Pinpoint the cell where the given text exists, returning its [X, Y] midpoint coordinate. 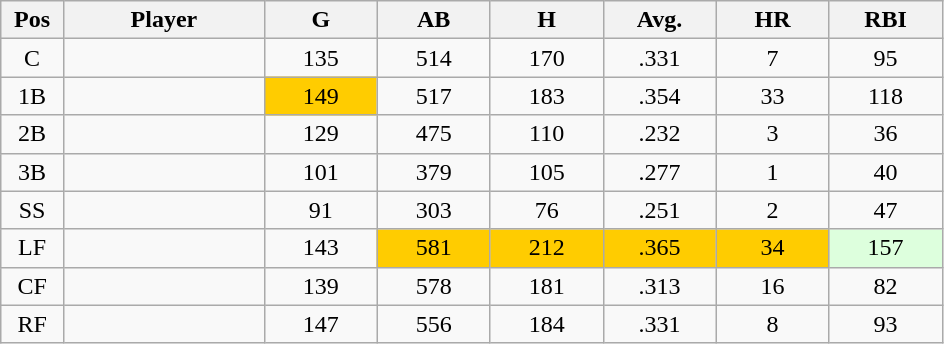
184 [546, 324]
SS [32, 210]
183 [546, 96]
HR [772, 20]
303 [434, 210]
578 [434, 286]
.251 [660, 210]
514 [434, 58]
129 [320, 134]
47 [886, 210]
91 [320, 210]
16 [772, 286]
36 [886, 134]
149 [320, 96]
.313 [660, 286]
G [320, 20]
157 [886, 248]
3B [32, 172]
93 [886, 324]
147 [320, 324]
CF [32, 286]
7 [772, 58]
C [32, 58]
3 [772, 134]
RF [32, 324]
101 [320, 172]
212 [546, 248]
556 [434, 324]
135 [320, 58]
RBI [886, 20]
581 [434, 248]
76 [546, 210]
LF [32, 248]
.232 [660, 134]
H [546, 20]
1 [772, 172]
139 [320, 286]
170 [546, 58]
40 [886, 172]
.365 [660, 248]
1B [32, 96]
143 [320, 248]
181 [546, 286]
517 [434, 96]
475 [434, 134]
8 [772, 324]
.354 [660, 96]
AB [434, 20]
118 [886, 96]
33 [772, 96]
.277 [660, 172]
110 [546, 134]
95 [886, 58]
2B [32, 134]
82 [886, 286]
105 [546, 172]
Avg. [660, 20]
2 [772, 210]
379 [434, 172]
Player [164, 20]
Pos [32, 20]
34 [772, 248]
